From the cell containing the given text, extract its center point as [X, Y] coordinate. 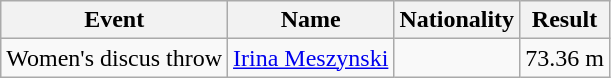
Irina Meszynski [311, 58]
Result [565, 20]
Nationality [457, 20]
Name [311, 20]
Event [114, 20]
73.36 m [565, 58]
Women's discus throw [114, 58]
